Return (x, y) of the center of cell containing provided text 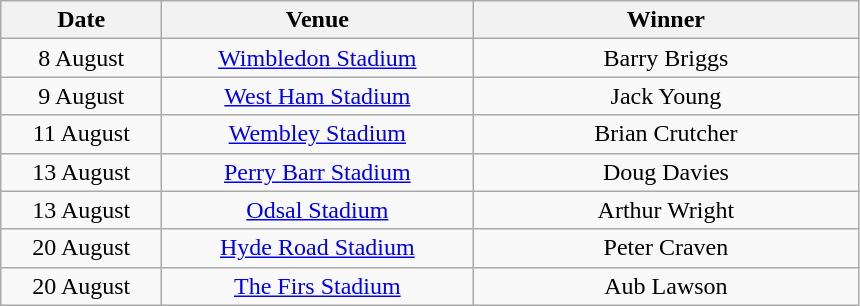
Venue (318, 20)
9 August (82, 96)
8 August (82, 58)
Jack Young (666, 96)
11 August (82, 134)
Hyde Road Stadium (318, 248)
Date (82, 20)
Winner (666, 20)
Wembley Stadium (318, 134)
West Ham Stadium (318, 96)
Odsal Stadium (318, 210)
The Firs Stadium (318, 286)
Arthur Wright (666, 210)
Aub Lawson (666, 286)
Perry Barr Stadium (318, 172)
Peter Craven (666, 248)
Doug Davies (666, 172)
Wimbledon Stadium (318, 58)
Brian Crutcher (666, 134)
Barry Briggs (666, 58)
